Locate the cell with the specified text and output its [x, y] center coordinate. 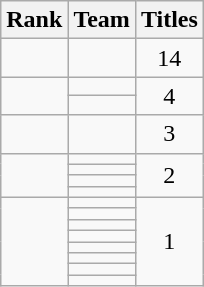
1 [169, 241]
Team [102, 20]
14 [169, 58]
Titles [169, 20]
Rank [34, 20]
3 [169, 134]
4 [169, 96]
2 [169, 175]
